Detect which cell encompasses the target text, then output its (x, y) center coordinate. 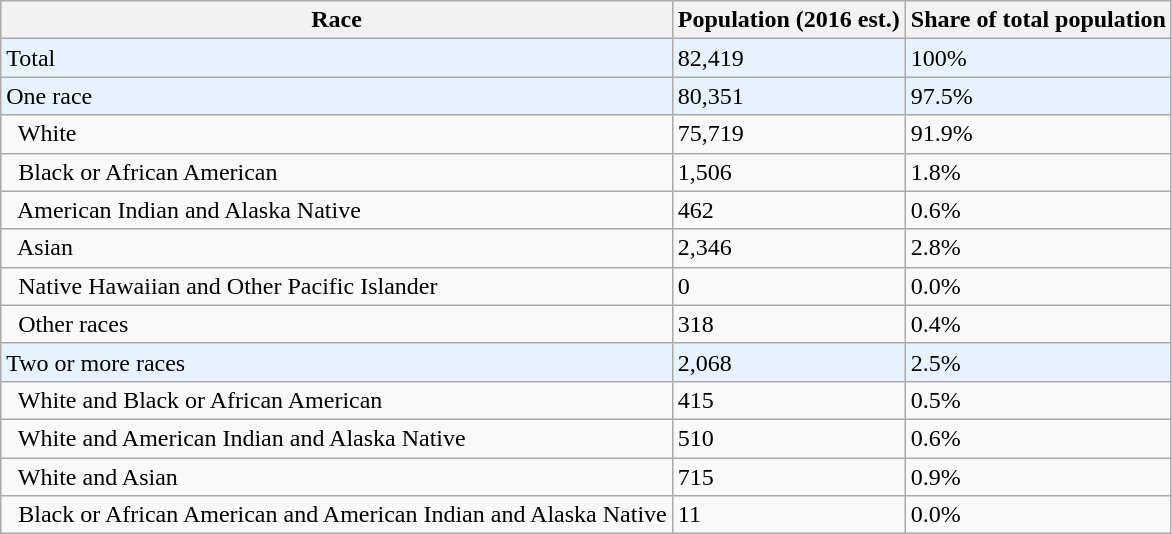
2,346 (788, 248)
510 (788, 438)
415 (788, 400)
100% (1038, 58)
Black or African American and American Indian and Alaska Native (337, 515)
One race (337, 96)
2,068 (788, 362)
Other races (337, 324)
Asian (337, 248)
0.5% (1038, 400)
Race (337, 20)
2.8% (1038, 248)
Native Hawaiian and Other Pacific Islander (337, 286)
0 (788, 286)
White and Black or African American (337, 400)
0.4% (1038, 324)
0.9% (1038, 477)
2.5% (1038, 362)
White (337, 134)
1,506 (788, 172)
80,351 (788, 96)
White and Asian (337, 477)
White and American Indian and Alaska Native (337, 438)
11 (788, 515)
82,419 (788, 58)
1.8% (1038, 172)
Share of total population (1038, 20)
Black or African American (337, 172)
97.5% (1038, 96)
715 (788, 477)
91.9% (1038, 134)
American Indian and Alaska Native (337, 210)
318 (788, 324)
75,719 (788, 134)
Total (337, 58)
462 (788, 210)
Two or more races (337, 362)
Population (2016 est.) (788, 20)
